Capture the cell that displays the provided text and extract its [X, Y] central coordinate. 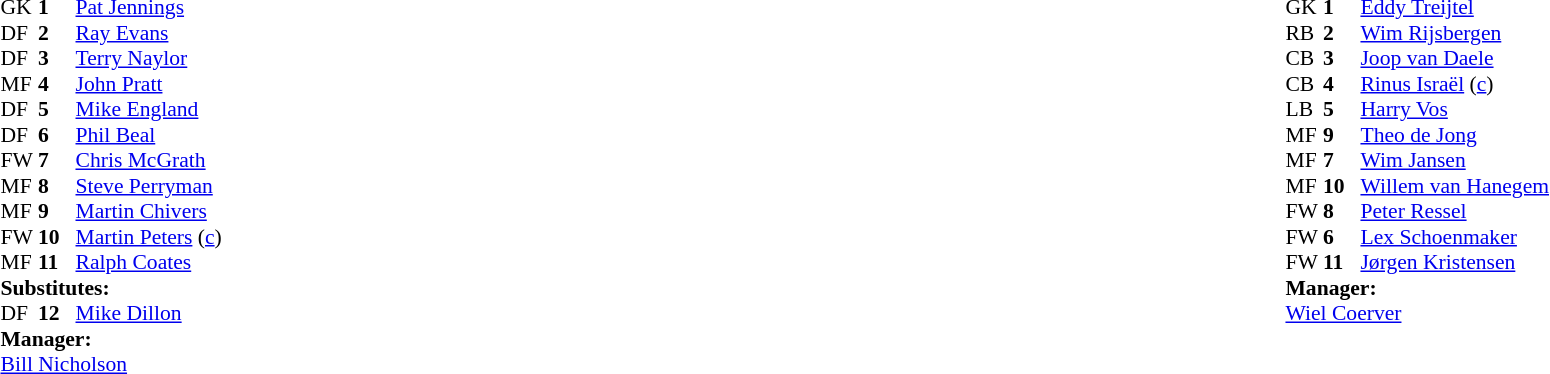
Wim Rijsbergen [1454, 33]
Steve Perryman [149, 186]
Mike Dillon [149, 313]
Substitutes: [110, 288]
Terry Naylor [149, 59]
Joop van Daele [1454, 59]
12 [57, 313]
Rinus Israël (c) [1454, 84]
Harry Vos [1454, 109]
Wim Jansen [1454, 161]
Mike England [149, 109]
RB [1304, 33]
Martin Chivers [149, 211]
Peter Ressel [1454, 211]
Willem van Hanegem [1454, 186]
Wiel Coerver [1417, 313]
LB [1304, 109]
Ray Evans [149, 33]
Lex Schoenmaker [1454, 237]
Chris McGrath [149, 161]
Theo de Jong [1454, 135]
John Pratt [149, 84]
Phil Beal [149, 135]
Martin Peters (c) [149, 237]
Ralph Coates [149, 263]
Jørgen Kristensen [1454, 263]
